Identify which cell holds the provided text, then report its [X, Y] central coordinate. 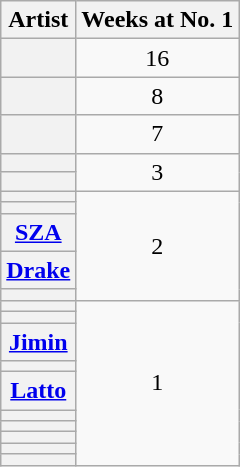
8 [158, 96]
1 [158, 382]
SZA [38, 232]
7 [158, 134]
3 [158, 172]
16 [158, 58]
Weeks at No. 1 [158, 20]
Artist [38, 20]
Drake [38, 270]
Latto [38, 391]
2 [158, 246]
Jimin [38, 341]
